Return (X, Y) of the center of cell containing provided text 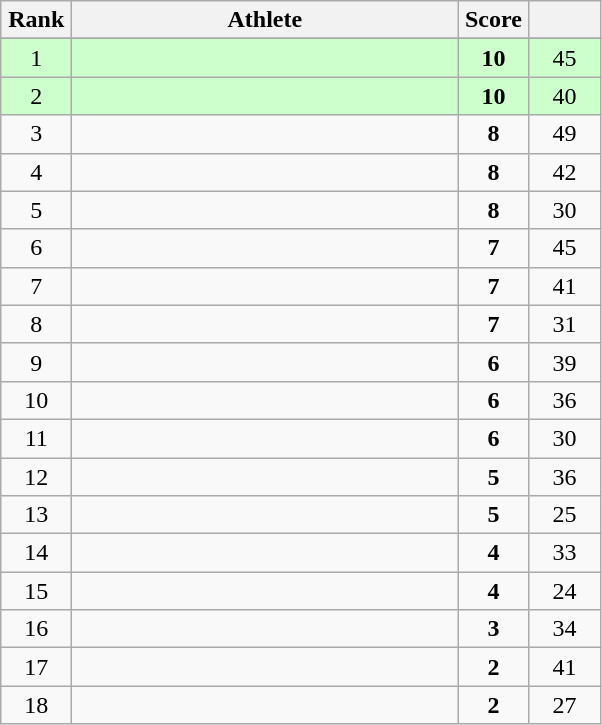
18 (36, 705)
1 (36, 58)
49 (564, 134)
9 (36, 362)
14 (36, 553)
11 (36, 438)
31 (564, 324)
13 (36, 515)
17 (36, 667)
Athlete (265, 20)
24 (564, 591)
25 (564, 515)
Score (494, 20)
33 (564, 553)
42 (564, 172)
34 (564, 629)
40 (564, 96)
12 (36, 477)
27 (564, 705)
Rank (36, 20)
16 (36, 629)
39 (564, 362)
15 (36, 591)
